Capture the cell that displays the provided text and extract its (X, Y) central coordinate. 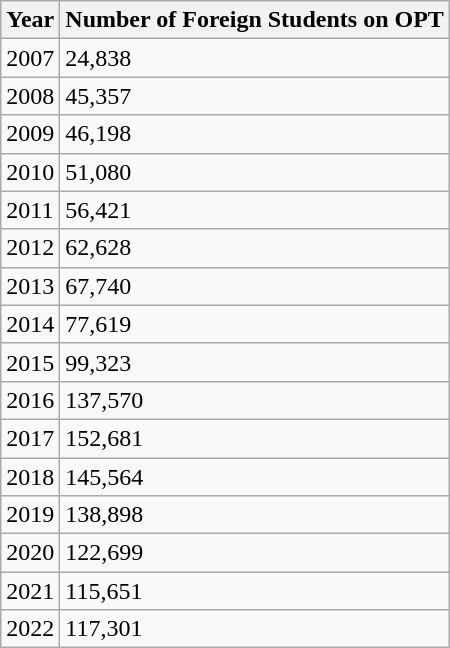
2015 (30, 362)
2019 (30, 515)
145,564 (255, 477)
138,898 (255, 515)
152,681 (255, 438)
137,570 (255, 400)
2007 (30, 58)
2021 (30, 591)
122,699 (255, 553)
51,080 (255, 172)
Number of Foreign Students on OPT (255, 20)
2011 (30, 210)
62,628 (255, 248)
2008 (30, 96)
99,323 (255, 362)
2022 (30, 629)
115,651 (255, 591)
2009 (30, 134)
67,740 (255, 286)
Year (30, 20)
45,357 (255, 96)
24,838 (255, 58)
2018 (30, 477)
77,619 (255, 324)
2017 (30, 438)
2016 (30, 400)
2010 (30, 172)
117,301 (255, 629)
2020 (30, 553)
56,421 (255, 210)
2014 (30, 324)
2012 (30, 248)
46,198 (255, 134)
2013 (30, 286)
